For the text-containing cell, return its midpoint in [X, Y] coordinate format. 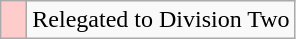
Relegated to Division Two [161, 20]
